Detect which cell encompasses the target text, then output its [x, y] center coordinate. 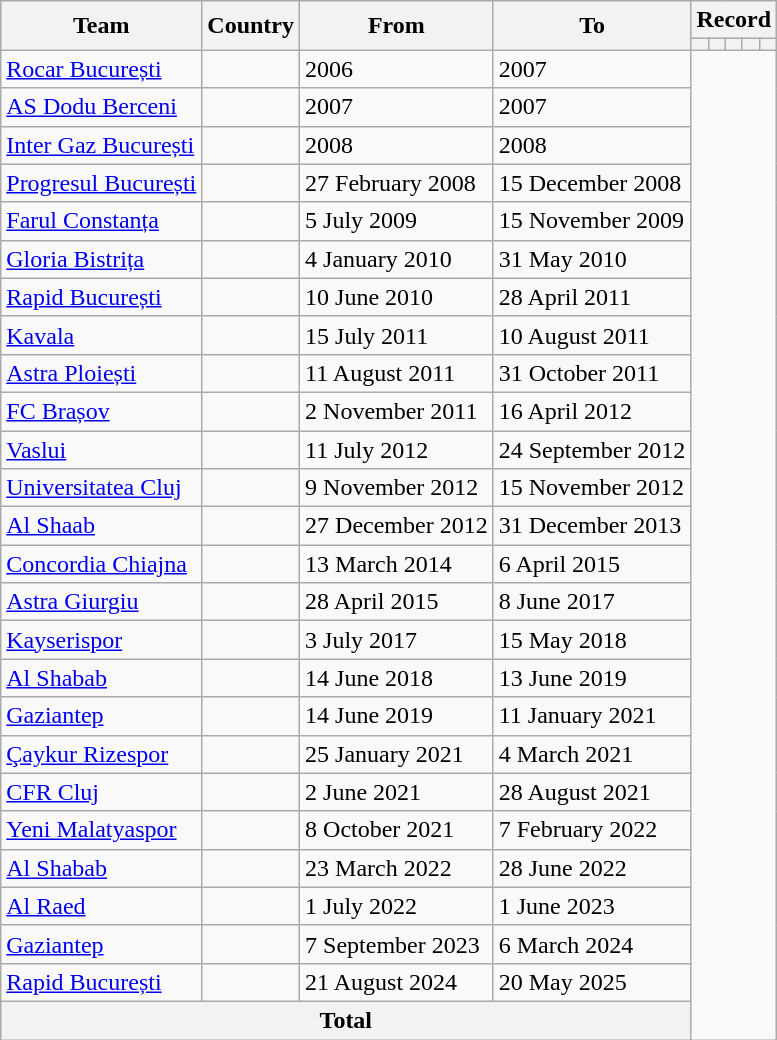
13 June 2019 [592, 678]
AS Dodu Berceni [102, 107]
3 July 2017 [397, 640]
21 August 2024 [397, 982]
15 December 2008 [592, 183]
23 March 2022 [397, 868]
8 October 2021 [397, 830]
Al Shaab [102, 526]
11 August 2011 [397, 373]
Astra Ploiești [102, 373]
11 July 2012 [397, 449]
Progresul București [102, 183]
28 June 2022 [592, 868]
5 July 2009 [397, 221]
31 December 2013 [592, 526]
CFR Cluj [102, 792]
2 June 2021 [397, 792]
1 July 2022 [397, 906]
4 January 2010 [397, 259]
Concordia Chiajna [102, 564]
Country [251, 26]
Record [734, 20]
Rocar București [102, 69]
16 April 2012 [592, 411]
28 April 2011 [592, 297]
28 August 2021 [592, 792]
27 February 2008 [397, 183]
To [592, 26]
15 May 2018 [592, 640]
8 June 2017 [592, 602]
6 March 2024 [592, 944]
4 March 2021 [592, 754]
15 July 2011 [397, 335]
28 April 2015 [397, 602]
Kayserispor [102, 640]
Farul Constanța [102, 221]
31 October 2011 [592, 373]
Total [346, 1020]
10 August 2011 [592, 335]
7 February 2022 [592, 830]
Yeni Malatyaspor [102, 830]
Al Raed [102, 906]
From [397, 26]
14 June 2019 [397, 716]
24 September 2012 [592, 449]
15 November 2009 [592, 221]
15 November 2012 [592, 488]
2006 [397, 69]
FC Brașov [102, 411]
25 January 2021 [397, 754]
13 March 2014 [397, 564]
Team [102, 26]
10 June 2010 [397, 297]
2 November 2011 [397, 411]
Astra Giurgiu [102, 602]
Gloria Bistrița [102, 259]
Çaykur Rizespor [102, 754]
9 November 2012 [397, 488]
11 January 2021 [592, 716]
Inter Gaz București [102, 145]
6 April 2015 [592, 564]
31 May 2010 [592, 259]
27 December 2012 [397, 526]
14 June 2018 [397, 678]
1 June 2023 [592, 906]
Universitatea Cluj [102, 488]
Vaslui [102, 449]
20 May 2025 [592, 982]
Kavala [102, 335]
7 September 2023 [397, 944]
